Capture the cell that displays the provided text and extract its (x, y) central coordinate. 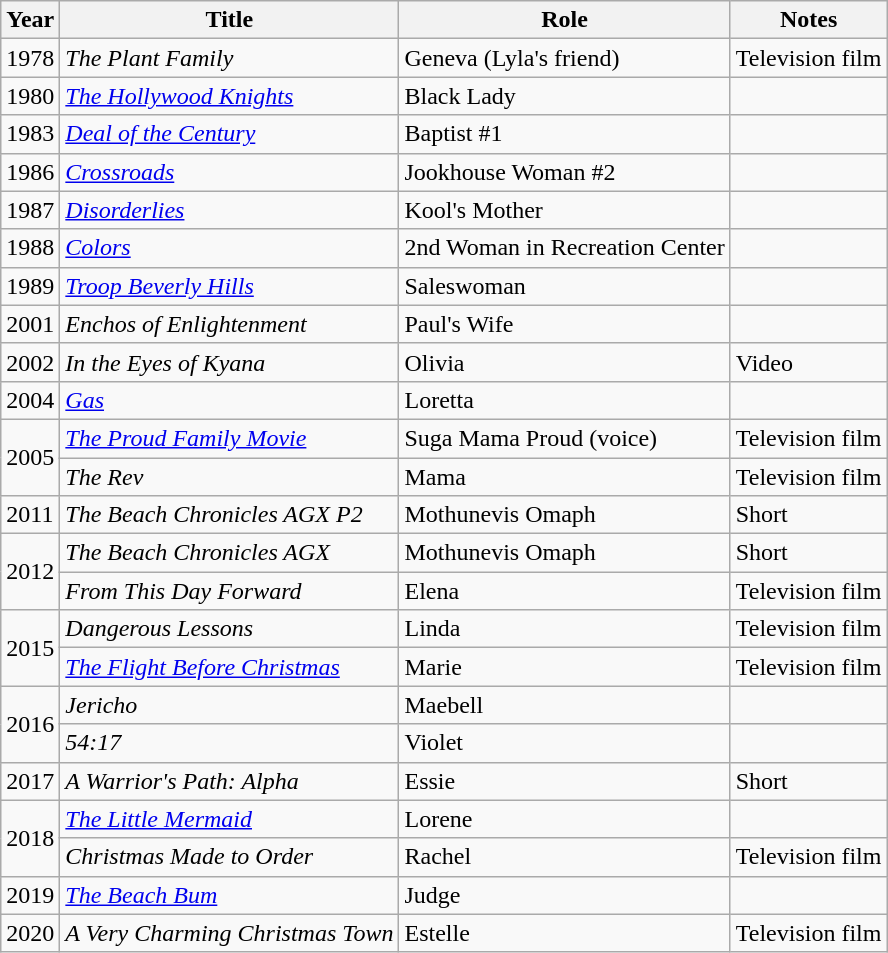
Linda (564, 629)
Deal of the Century (230, 134)
Elena (564, 591)
Disorderlies (230, 210)
1978 (30, 58)
1988 (30, 248)
The Little Mermaid (230, 819)
Baptist #1 (564, 134)
Notes (808, 20)
Saleswoman (564, 286)
Year (30, 20)
2011 (30, 515)
2020 (30, 933)
1987 (30, 210)
1986 (30, 172)
54:17 (230, 743)
Essie (564, 781)
2002 (30, 362)
Olivia (564, 362)
Christmas Made to Order (230, 857)
Jookhouse Woman #2 (564, 172)
The Hollywood Knights (230, 96)
The Proud Family Movie (230, 438)
Judge (564, 895)
2001 (30, 324)
Title (230, 20)
2016 (30, 724)
Colors (230, 248)
2018 (30, 838)
Kool's Mother (564, 210)
1983 (30, 134)
2005 (30, 457)
Lorene (564, 819)
2017 (30, 781)
2012 (30, 572)
Maebell (564, 705)
A Very Charming Christmas Town (230, 933)
Loretta (564, 400)
Suga Mama Proud (voice) (564, 438)
1989 (30, 286)
Video (808, 362)
The Beach Chronicles AGX (230, 553)
Enchos of Enlightenment (230, 324)
Geneva (Lyla's friend) (564, 58)
2004 (30, 400)
The Rev (230, 477)
Mama (564, 477)
In the Eyes of Kyana (230, 362)
Dangerous Lessons (230, 629)
The Beach Bum (230, 895)
Paul's Wife (564, 324)
A Warrior's Path: Alpha (230, 781)
The Plant Family (230, 58)
Crossroads (230, 172)
The Flight Before Christmas (230, 667)
Estelle (564, 933)
The Beach Chronicles AGX P2 (230, 515)
1980 (30, 96)
Jericho (230, 705)
Black Lady (564, 96)
Gas (230, 400)
From This Day Forward (230, 591)
2019 (30, 895)
Violet (564, 743)
Marie (564, 667)
Troop Beverly Hills (230, 286)
2015 (30, 648)
Role (564, 20)
Rachel (564, 857)
2nd Woman in Recreation Center (564, 248)
